Find where the given text appears and provide that cell's center as (X, Y) coordinate. 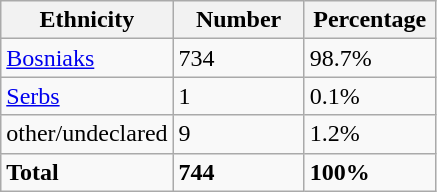
Total (87, 172)
other/undeclared (87, 134)
Serbs (87, 96)
1 (238, 96)
Ethnicity (87, 20)
100% (370, 172)
1.2% (370, 134)
98.7% (370, 58)
734 (238, 58)
0.1% (370, 96)
Percentage (370, 20)
Bosniaks (87, 58)
744 (238, 172)
9 (238, 134)
Number (238, 20)
